Output the [x, y] coordinate of the center of the cell containing the given text.  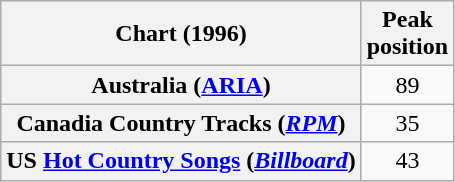
89 [407, 85]
43 [407, 161]
Canadia Country Tracks (RPM) [181, 123]
35 [407, 123]
Australia (ARIA) [181, 85]
US Hot Country Songs (Billboard) [181, 161]
Peakposition [407, 34]
Chart (1996) [181, 34]
